Provide the [X, Y] coordinate of the cell's center where the given text is located.  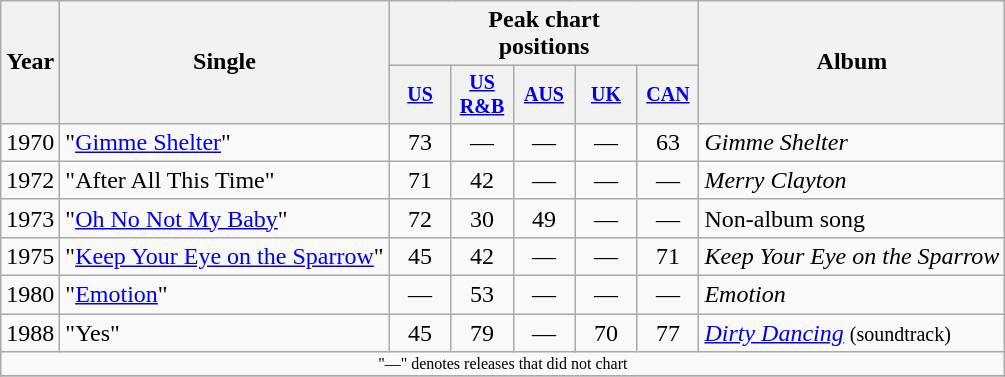
Single [224, 62]
Merry Clayton [852, 180]
"—" denotes releases that did not chart [503, 364]
AUS [544, 94]
US R&B [482, 94]
63 [668, 142]
73 [420, 142]
1973 [30, 218]
Gimme Shelter [852, 142]
"After All This Time" [224, 180]
Album [852, 62]
"Oh No Not My Baby" [224, 218]
77 [668, 333]
"Keep Your Eye on the Sparrow" [224, 256]
70 [606, 333]
1988 [30, 333]
53 [482, 295]
UK [606, 94]
Dirty Dancing (soundtrack) [852, 333]
79 [482, 333]
1970 [30, 142]
1972 [30, 180]
1975 [30, 256]
72 [420, 218]
Non-album song [852, 218]
US [420, 94]
Peak chartpositions [544, 34]
49 [544, 218]
"Yes" [224, 333]
CAN [668, 94]
30 [482, 218]
Keep Your Eye on the Sparrow [852, 256]
"Gimme Shelter" [224, 142]
1980 [30, 295]
Year [30, 62]
Emotion [852, 295]
"Emotion" [224, 295]
